Provide the [X, Y] coordinate of the cell's center where the given text is located.  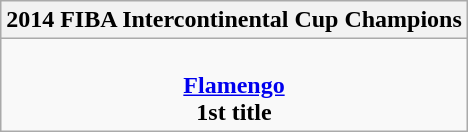
2014 FIBA Intercontinental Cup Champions [234, 20]
Flamengo 1st title [234, 85]
